Return the [x, y] coordinate for the center point of the cell that contains the specified text.  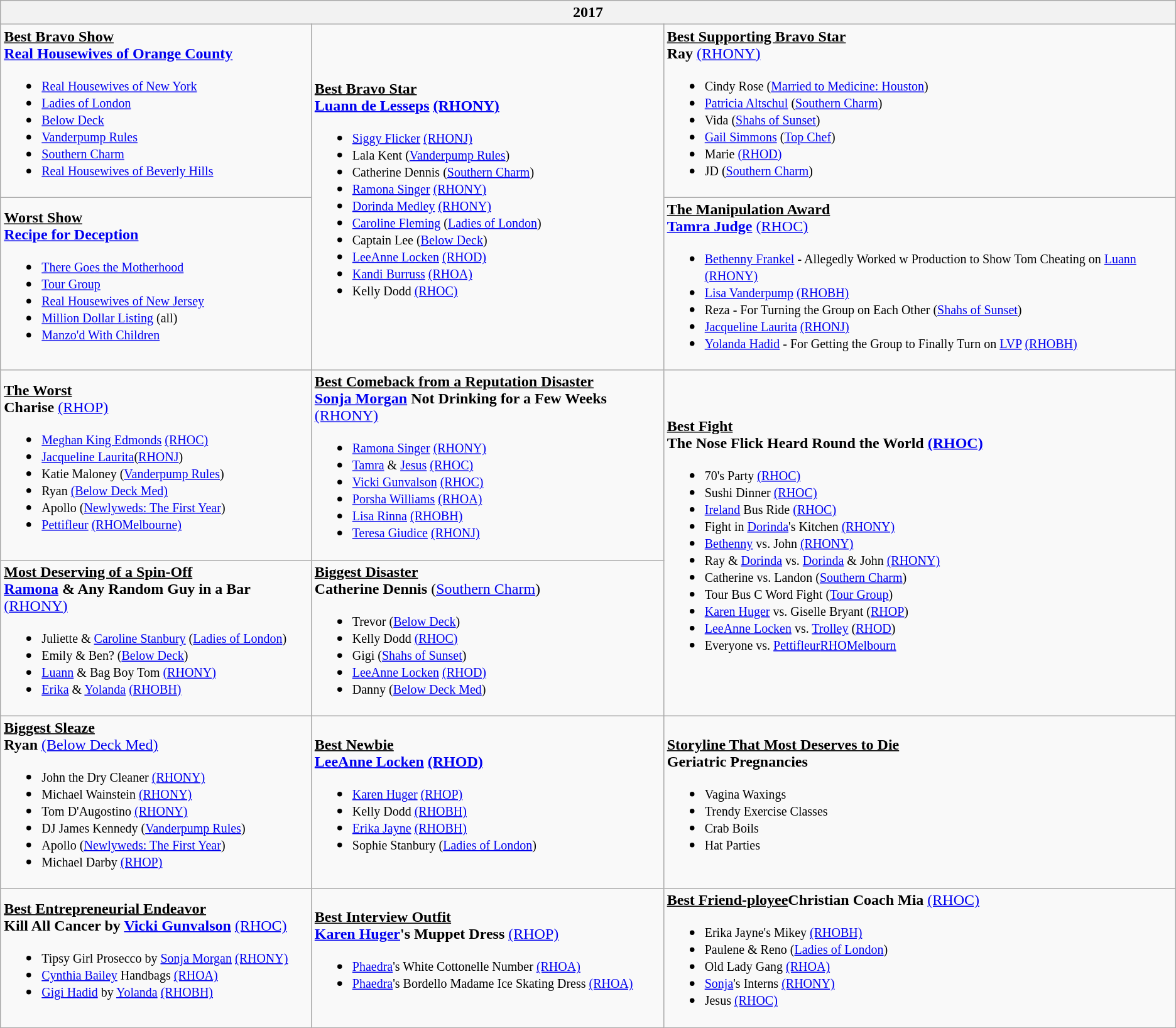
Best NewbieLeeAnne Locken (RHOD)Karen Huger (RHOP)Kelly Dodd (RHOBH)Erika Jayne (RHOBH)Sophie Stanbury (Ladies of London) [487, 802]
Storyline That Most Deserves to DieGeriatric PregnanciesVagina WaxingsTrendy Exercise ClassesCrab BoilsHat Parties [920, 802]
2017 [588, 13]
Best Interview OutfitKaren Huger's Muppet Dress (RHOP)Phaedra's White Cottonelle Number (RHOA)Phaedra's Bordello Madame Ice Skating Dress (RHOA) [487, 958]
Worst ShowRecipe for DeceptionThere Goes the MotherhoodTour GroupReal Housewives of New JerseyMillion Dollar Listing (all)Manzo'd With Children [156, 284]
